For the text-containing cell, return its midpoint in (X, Y) coordinate format. 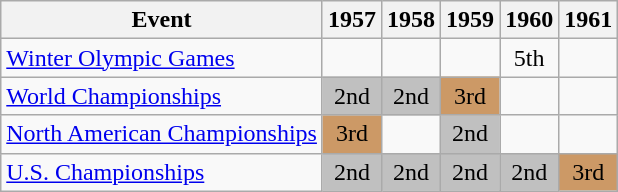
1958 (412, 20)
Event (162, 20)
1961 (588, 20)
World Championships (162, 96)
1960 (530, 20)
1957 (352, 20)
Winter Olympic Games (162, 58)
North American Championships (162, 134)
U.S. Championships (162, 172)
1959 (470, 20)
5th (530, 58)
